Return (X, Y) of the center of cell containing provided text 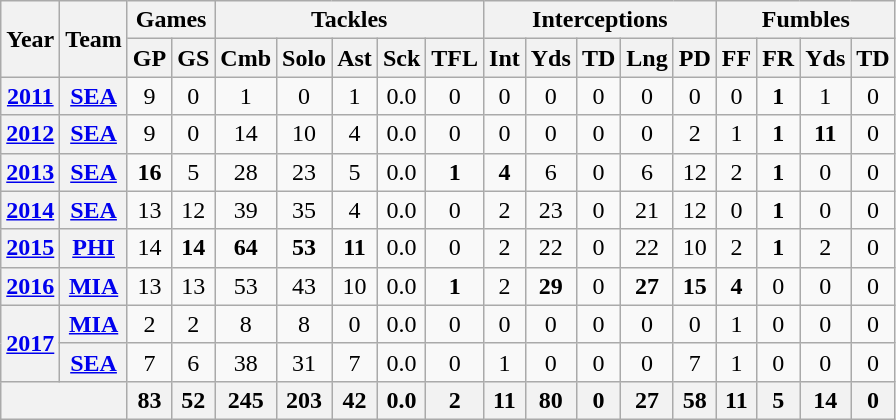
Team (94, 39)
2016 (30, 286)
2013 (30, 172)
15 (694, 286)
64 (246, 248)
29 (550, 286)
16 (149, 172)
Solo (304, 58)
203 (304, 400)
28 (246, 172)
PHI (94, 248)
21 (647, 210)
Ast (355, 58)
42 (355, 400)
58 (694, 400)
31 (304, 362)
39 (246, 210)
GP (149, 58)
Tackles (350, 20)
245 (246, 400)
2017 (30, 343)
Sck (401, 58)
52 (194, 400)
2011 (30, 96)
TFL (455, 58)
Year (30, 39)
2014 (30, 210)
FR (778, 58)
Interceptions (600, 20)
35 (304, 210)
83 (149, 400)
2012 (30, 134)
2015 (30, 248)
PD (694, 58)
GS (194, 58)
Games (170, 20)
Lng (647, 58)
Int (505, 58)
80 (550, 400)
FF (736, 58)
Fumbles (806, 20)
38 (246, 362)
43 (304, 286)
Cmb (246, 58)
